Return the (x, y) coordinate for the center point of the cell that contains the specified text.  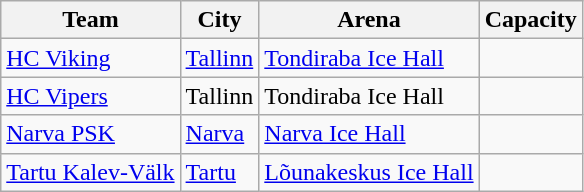
City (220, 20)
Narva Ice Hall (369, 134)
Narva (220, 134)
Narva PSK (90, 134)
Arena (369, 20)
Team (90, 20)
Lõunakeskus Ice Hall (369, 172)
Tartu Kalev-Välk (90, 172)
HC Vipers (90, 96)
Tartu (220, 172)
Capacity (530, 20)
HC Viking (90, 58)
